Scan for the cell matching the given text and deliver its [x, y] coordinate at center. 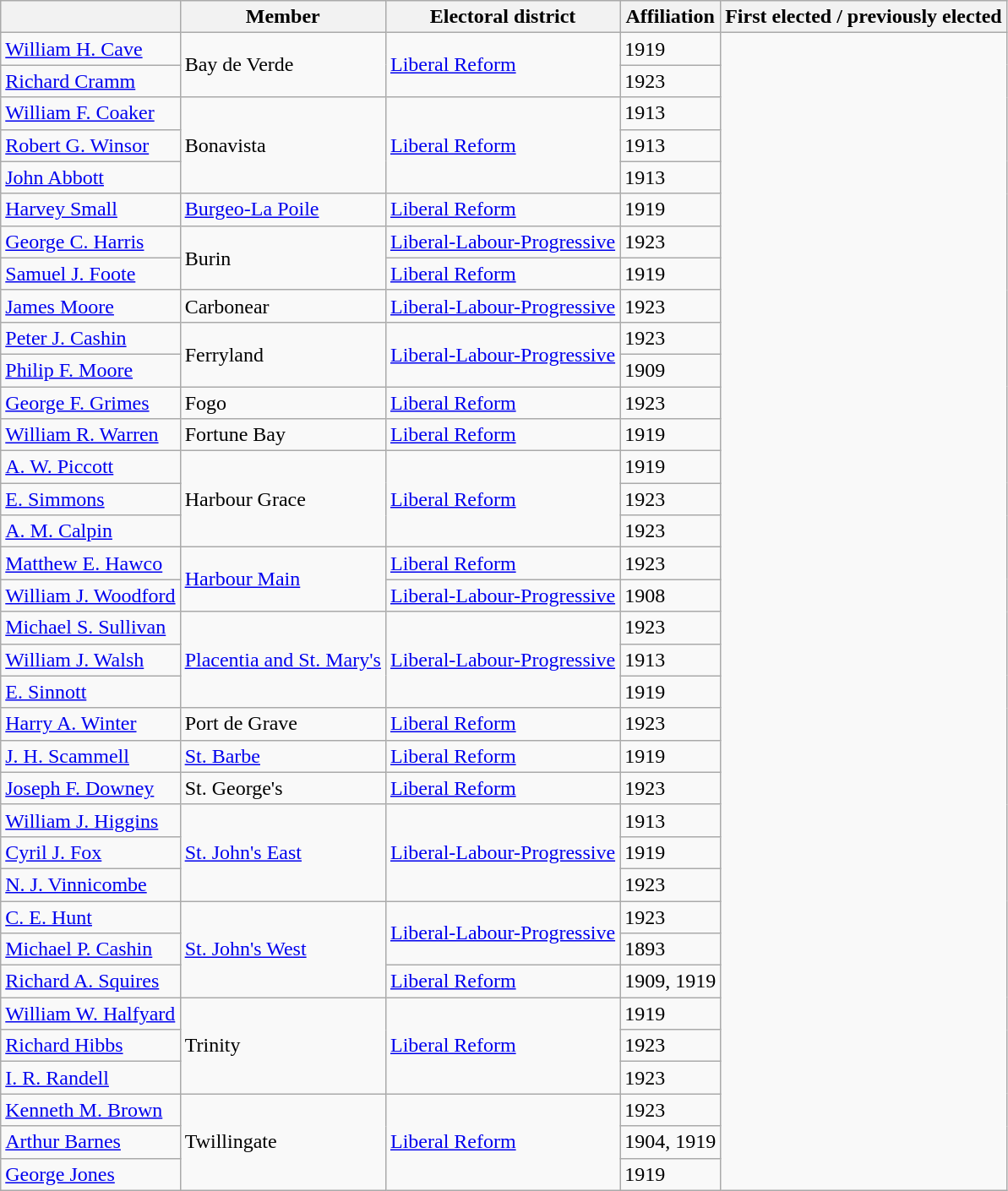
James Moore [90, 306]
Placentia and St. Mary's [282, 660]
Harry A. Winter [90, 724]
Electoral district [502, 17]
George F. Grimes [90, 403]
Port de Grave [282, 724]
Samuel J. Foote [90, 274]
1909 [671, 370]
I. R. Randell [90, 1078]
Matthew E. Hawco [90, 563]
Fogo [282, 403]
Fortune Bay [282, 435]
Peter J. Cashin [90, 338]
St. George's [282, 788]
Carbonear [282, 306]
John Abbott [90, 177]
George C. Harris [90, 242]
William F. Coaker [90, 113]
N. J. Vinnicombe [90, 884]
Robert G. Winsor [90, 145]
Ferryland [282, 354]
Philip F. Moore [90, 370]
Harbour Grace [282, 499]
Burin [282, 258]
1904, 1919 [671, 1142]
William J. Woodford [90, 595]
C. E. Hunt [90, 916]
Bay de Verde [282, 65]
William R. Warren [90, 435]
J. H. Scammell [90, 756]
Twillingate [282, 1142]
Member [282, 17]
St. Barbe [282, 756]
A. W. Piccott [90, 467]
Richard Hibbs [90, 1046]
William W. Halfyard [90, 1014]
Trinity [282, 1046]
Affiliation [671, 17]
William J. Walsh [90, 660]
E. Sinnott [90, 692]
1909, 1919 [671, 982]
Richard A. Squires [90, 982]
Michael S. Sullivan [90, 628]
A. M. Calpin [90, 531]
St. John's East [282, 852]
First elected / previously elected [864, 17]
Joseph F. Downey [90, 788]
Richard Cramm [90, 81]
1908 [671, 595]
E. Simmons [90, 499]
Cyril J. Fox [90, 852]
William H. Cave [90, 49]
1893 [671, 949]
Burgeo-La Poile [282, 209]
St. John's West [282, 949]
Harbour Main [282, 579]
Michael P. Cashin [90, 949]
George Jones [90, 1174]
Arthur Barnes [90, 1142]
Harvey Small [90, 209]
Bonavista [282, 145]
William J. Higgins [90, 820]
Kenneth M. Brown [90, 1110]
